Determine the (x, y) coordinate at the center of the cell enclosing the given text.  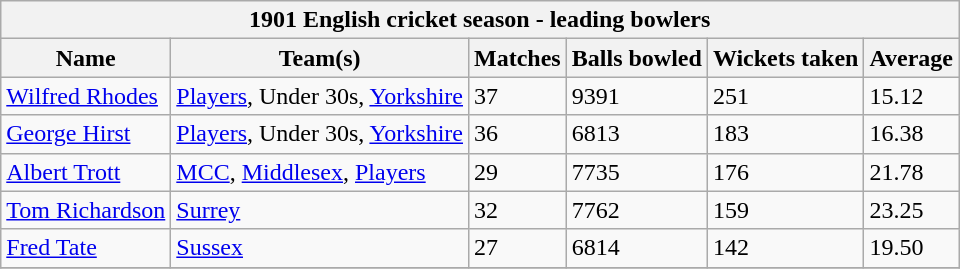
Tom Richardson (86, 210)
32 (518, 210)
9391 (636, 96)
36 (518, 134)
37 (518, 96)
29 (518, 172)
Fred Tate (86, 248)
Albert Trott (86, 172)
6813 (636, 134)
MCC, Middlesex, Players (320, 172)
Name (86, 58)
Matches (518, 58)
Sussex (320, 248)
Balls bowled (636, 58)
7735 (636, 172)
1901 English cricket season - leading bowlers (480, 20)
Surrey (320, 210)
21.78 (912, 172)
15.12 (912, 96)
Average (912, 58)
6814 (636, 248)
142 (786, 248)
7762 (636, 210)
176 (786, 172)
251 (786, 96)
Team(s) (320, 58)
George Hirst (86, 134)
183 (786, 134)
27 (518, 248)
Wilfred Rhodes (86, 96)
23.25 (912, 210)
159 (786, 210)
16.38 (912, 134)
19.50 (912, 248)
Wickets taken (786, 58)
